Determine the (X, Y) coordinate at the center of the cell enclosing the given text.  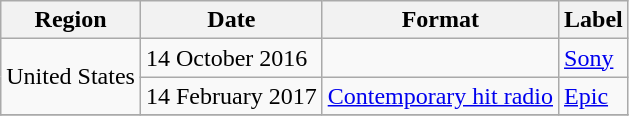
Epic (594, 96)
Label (594, 20)
Format (440, 20)
14 October 2016 (231, 58)
Date (231, 20)
Sony (594, 58)
United States (71, 77)
14 February 2017 (231, 96)
Region (71, 20)
Contemporary hit radio (440, 96)
